Scan for the cell matching the given text and deliver its (X, Y) coordinate at center. 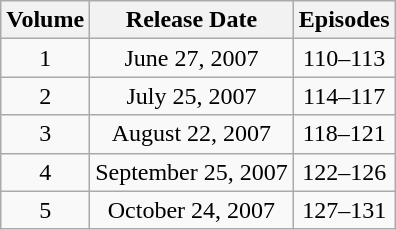
4 (46, 172)
Volume (46, 20)
July 25, 2007 (192, 96)
3 (46, 134)
118–121 (344, 134)
August 22, 2007 (192, 134)
110–113 (344, 58)
127–131 (344, 210)
5 (46, 210)
114–117 (344, 96)
2 (46, 96)
June 27, 2007 (192, 58)
122–126 (344, 172)
1 (46, 58)
October 24, 2007 (192, 210)
Episodes (344, 20)
September 25, 2007 (192, 172)
Release Date (192, 20)
